Provide the (X, Y) coordinate of the cell's center where the given text is located.  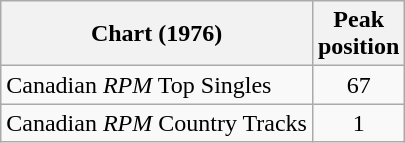
Canadian RPM Country Tracks (157, 123)
Chart (1976) (157, 34)
Peakposition (358, 34)
Canadian RPM Top Singles (157, 85)
1 (358, 123)
67 (358, 85)
